From the cell containing the given text, extract its center point as [x, y] coordinate. 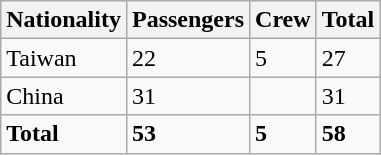
Nationality [64, 20]
Crew [284, 20]
27 [348, 58]
53 [188, 134]
22 [188, 58]
China [64, 96]
Taiwan [64, 58]
Passengers [188, 20]
58 [348, 134]
